Pinpoint the cell where the given text exists, returning its (X, Y) midpoint coordinate. 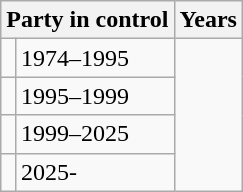
Party in control (88, 20)
1974–1995 (94, 58)
2025- (94, 172)
Years (208, 20)
1995–1999 (94, 96)
1999–2025 (94, 134)
